Capture the cell that displays the provided text and extract its [X, Y] central coordinate. 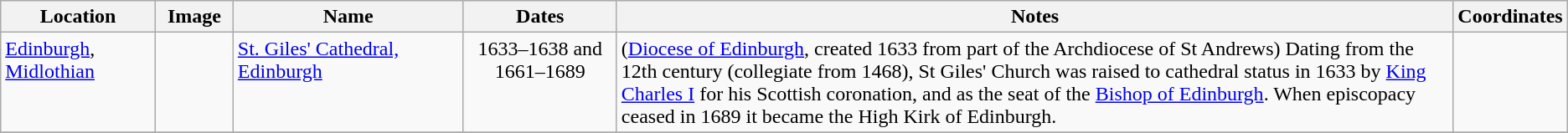
Location [79, 17]
Name [348, 17]
1633–1638 and 1661–1689 [539, 82]
Edinburgh, Midlothian [79, 82]
Dates [539, 17]
Image [194, 17]
Notes [1034, 17]
St. Giles' Cathedral, Edinburgh [348, 82]
Coordinates [1510, 17]
